Find where the given text appears and provide that cell's center as [X, Y] coordinate. 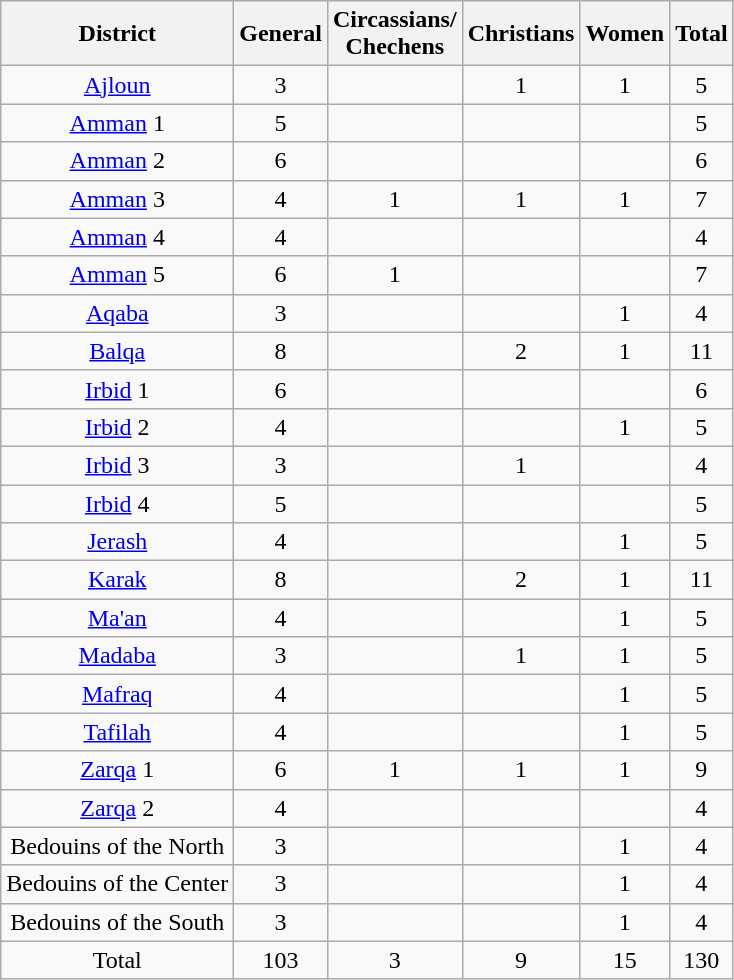
15 [625, 960]
Irbid 3 [118, 465]
Irbid 1 [118, 389]
Zarqa 2 [118, 808]
Women [625, 34]
Mafraq [118, 694]
Christians [521, 34]
Circassians/Chechens [394, 34]
Bedouins of the South [118, 922]
Aqaba [118, 313]
Amman 3 [118, 199]
Amman 4 [118, 237]
Ma'an [118, 618]
Karak [118, 580]
Irbid 4 [118, 503]
Amman 1 [118, 123]
Madaba [118, 656]
Ajloun [118, 85]
Jerash [118, 542]
Amman 2 [118, 161]
Balqa [118, 351]
Irbid 2 [118, 427]
130 [702, 960]
Bedouins of the Center [118, 884]
Zarqa 1 [118, 770]
Bedouins of the North [118, 846]
General [281, 34]
District [118, 34]
Tafilah [118, 732]
103 [281, 960]
Amman 5 [118, 275]
